Identify which cell holds the provided text, then report its [X, Y] central coordinate. 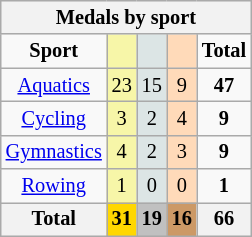
47 [224, 85]
Aquatics [54, 85]
66 [224, 219]
31 [122, 219]
Rowing [54, 186]
23 [122, 85]
Medals by sport [126, 17]
19 [152, 219]
Sport [54, 51]
16 [182, 219]
15 [152, 85]
Cycling [54, 118]
Gymnastics [54, 152]
